Identify which cell holds the provided text, then report its (X, Y) central coordinate. 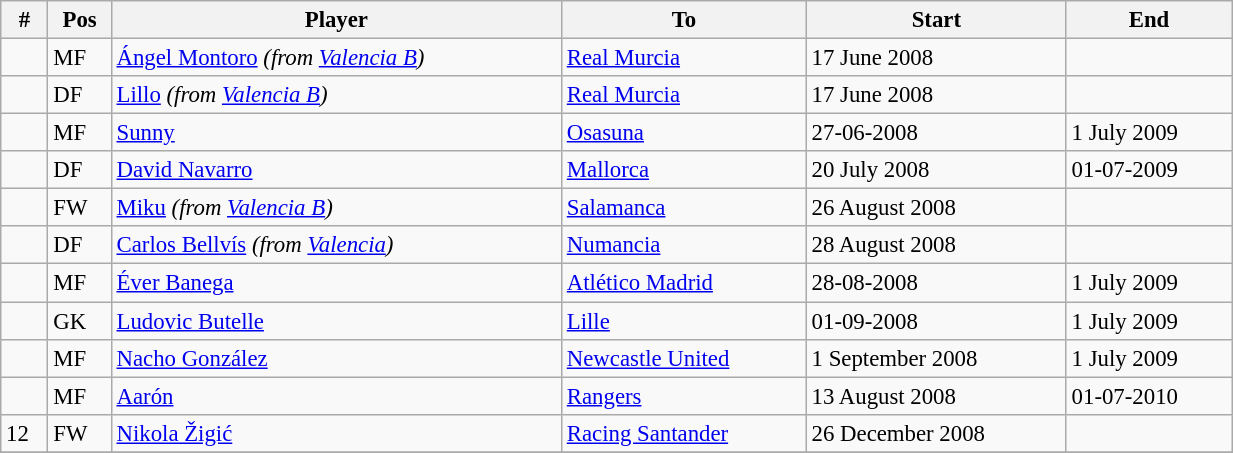
27-06-2008 (936, 133)
Player (336, 20)
Racing Santander (684, 433)
Aarón (336, 396)
Éver Banega (336, 283)
28 August 2008 (936, 245)
20 July 2008 (936, 170)
01-07-2009 (1148, 170)
Nikola Žigić (336, 433)
01-07-2010 (1148, 396)
26 December 2008 (936, 433)
David Navarro (336, 170)
Miku (from Valencia B) (336, 208)
Start (936, 20)
Lille (684, 321)
01-09-2008 (936, 321)
Ludovic Butelle (336, 321)
Rangers (684, 396)
Osasuna (684, 133)
Ángel Montoro (from Valencia B) (336, 58)
1 September 2008 (936, 358)
Mallorca (684, 170)
12 (24, 433)
Lillo (from Valencia B) (336, 95)
Sunny (336, 133)
To (684, 20)
Numancia (684, 245)
Newcastle United (684, 358)
GK (80, 321)
# (24, 20)
26 August 2008 (936, 208)
Pos (80, 20)
Atlético Madrid (684, 283)
Nacho González (336, 358)
Carlos Bellvís (from Valencia) (336, 245)
13 August 2008 (936, 396)
End (1148, 20)
28-08-2008 (936, 283)
Salamanca (684, 208)
